Determine the (x, y) coordinate at the center of the cell enclosing the given text.  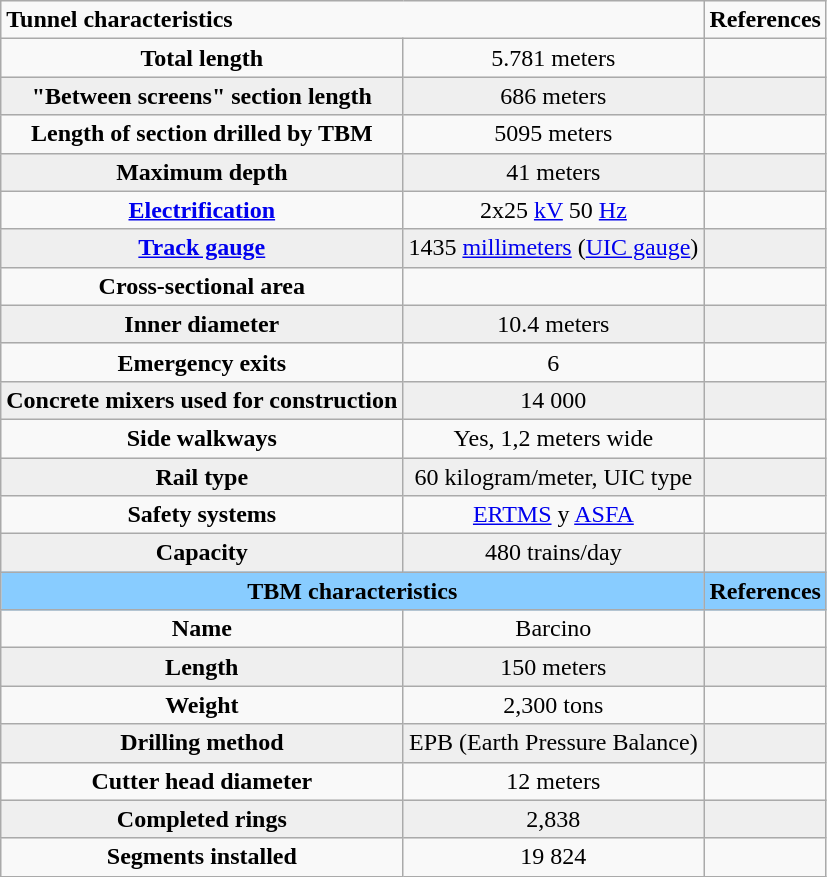
60 kilogram/meter, UIC type (554, 477)
TBM characteristics (352, 591)
Emergency exits (202, 362)
686 meters (554, 96)
1435 millimeters (UIC gauge) (554, 248)
Drilling method (202, 743)
6 (554, 362)
Rail type (202, 477)
Yes, 1,2 meters wide (554, 438)
480 trains/day (554, 553)
Maximum depth (202, 172)
Name (202, 629)
Segments installed (202, 857)
Length of section drilled by TBM (202, 134)
10.4 meters (554, 324)
EPB (Earth Pressure Balance) (554, 743)
2x25 kV 50 Hz (554, 210)
2,300 tons (554, 705)
Cutter head diameter (202, 781)
Inner diameter (202, 324)
Side walkways (202, 438)
14 000 (554, 400)
"Between screens" section length (202, 96)
Length (202, 667)
41 meters (554, 172)
ERTMS y ASFA (554, 515)
Electrification (202, 210)
Tunnel characteristics (352, 20)
Total length (202, 58)
Concrete mixers used for construction (202, 400)
150 meters (554, 667)
2,838 (554, 819)
5.781 meters (554, 58)
Cross-sectional area (202, 286)
Capacity (202, 553)
19 824 (554, 857)
Barcino (554, 629)
Safety systems (202, 515)
Track gauge (202, 248)
12 meters (554, 781)
5095 meters (554, 134)
Completed rings (202, 819)
Weight (202, 705)
